Capture the cell that displays the provided text and extract its [x, y] central coordinate. 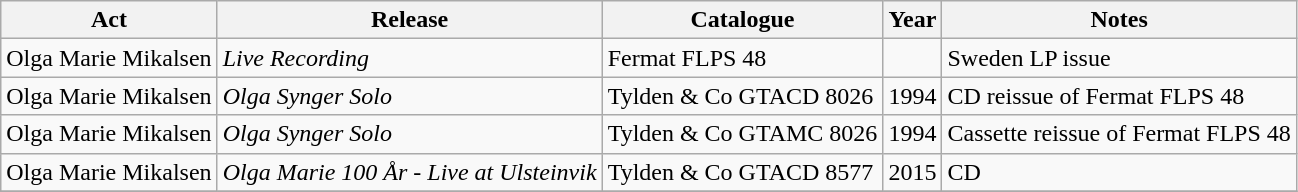
Catalogue [742, 20]
Live Recording [410, 58]
CD reissue of Fermat FLPS 48 [1119, 96]
Tylden & Co GTAMC 8026 [742, 134]
Fermat FLPS 48 [742, 58]
Cassette reissue of Fermat FLPS 48 [1119, 134]
CD [1119, 172]
Olga Marie 100 År - Live at Ulsteinvik [410, 172]
Tylden & Co GTACD 8026 [742, 96]
Year [912, 20]
2015 [912, 172]
Release [410, 20]
Sweden LP issue [1119, 58]
Notes [1119, 20]
Act [109, 20]
Tylden & Co GTACD 8577 [742, 172]
